Provide the (X, Y) coordinate of the cell's center where the given text is located.  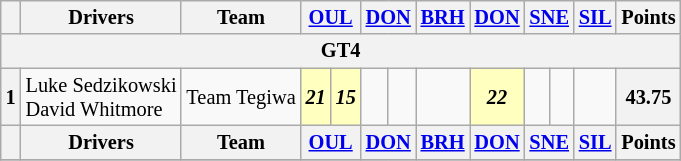
22 (498, 97)
15 (346, 97)
1 (11, 97)
21 (316, 97)
43.75 (648, 97)
Luke Sedzikowski David Whitmore (102, 97)
GT4 (341, 51)
Team Tegiwa (240, 97)
